From the cell containing the given text, extract its center point as [X, Y] coordinate. 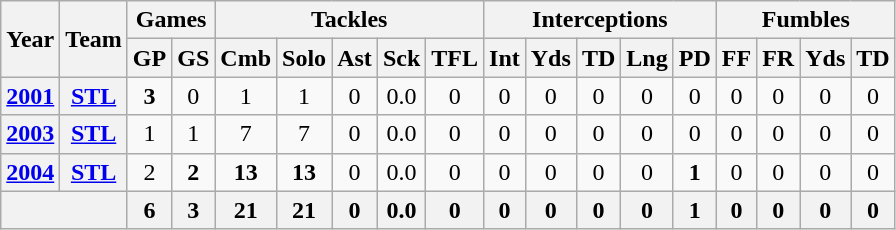
6 [149, 210]
TFL [455, 58]
Sck [401, 58]
Ast [355, 58]
Interceptions [600, 20]
Int [505, 58]
FR [778, 58]
2004 [30, 172]
Lng [647, 58]
Games [170, 20]
Year [30, 39]
Team [94, 39]
2001 [30, 96]
FF [736, 58]
2003 [30, 134]
GS [194, 58]
Fumbles [806, 20]
Cmb [246, 58]
PD [694, 58]
Solo [304, 58]
Tackles [350, 20]
GP [149, 58]
